Output the (X, Y) coordinate of the center of the cell containing the given text.  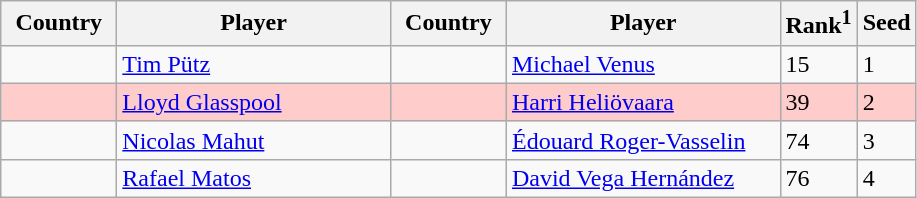
4 (886, 178)
Seed (886, 24)
74 (818, 140)
1 (886, 64)
Nicolas Mahut (254, 140)
Lloyd Glasspool (254, 102)
3 (886, 140)
39 (818, 102)
76 (818, 178)
Harri Heliövaara (643, 102)
Rank1 (818, 24)
2 (886, 102)
Tim Pütz (254, 64)
Rafael Matos (254, 178)
David Vega Hernández (643, 178)
Michael Venus (643, 64)
Édouard Roger-Vasselin (643, 140)
15 (818, 64)
